Output the [x, y] coordinate of the center of the cell containing the given text.  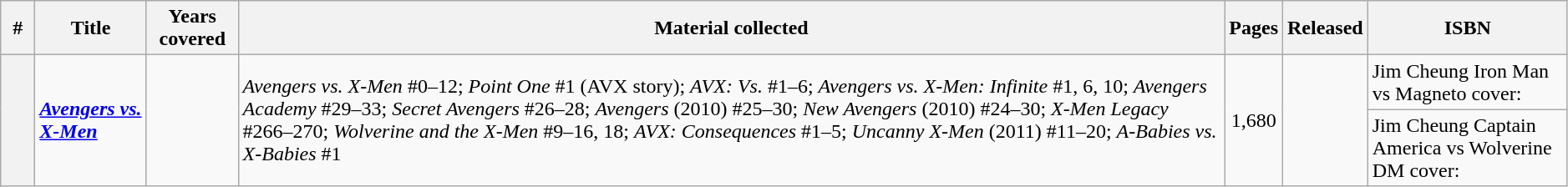
Jim Cheung Iron Man vs Magneto cover: [1467, 82]
ISBN [1467, 28]
Years covered [192, 28]
Title [91, 28]
Material collected [732, 28]
Avengers vs. X-Men [91, 120]
Pages [1254, 28]
1,680 [1254, 120]
# [18, 28]
Jim Cheung Captain America vs Wolverine DM cover: [1467, 148]
Released [1326, 28]
